Extract the [X, Y] coordinate from the center of the cell holding the provided text.  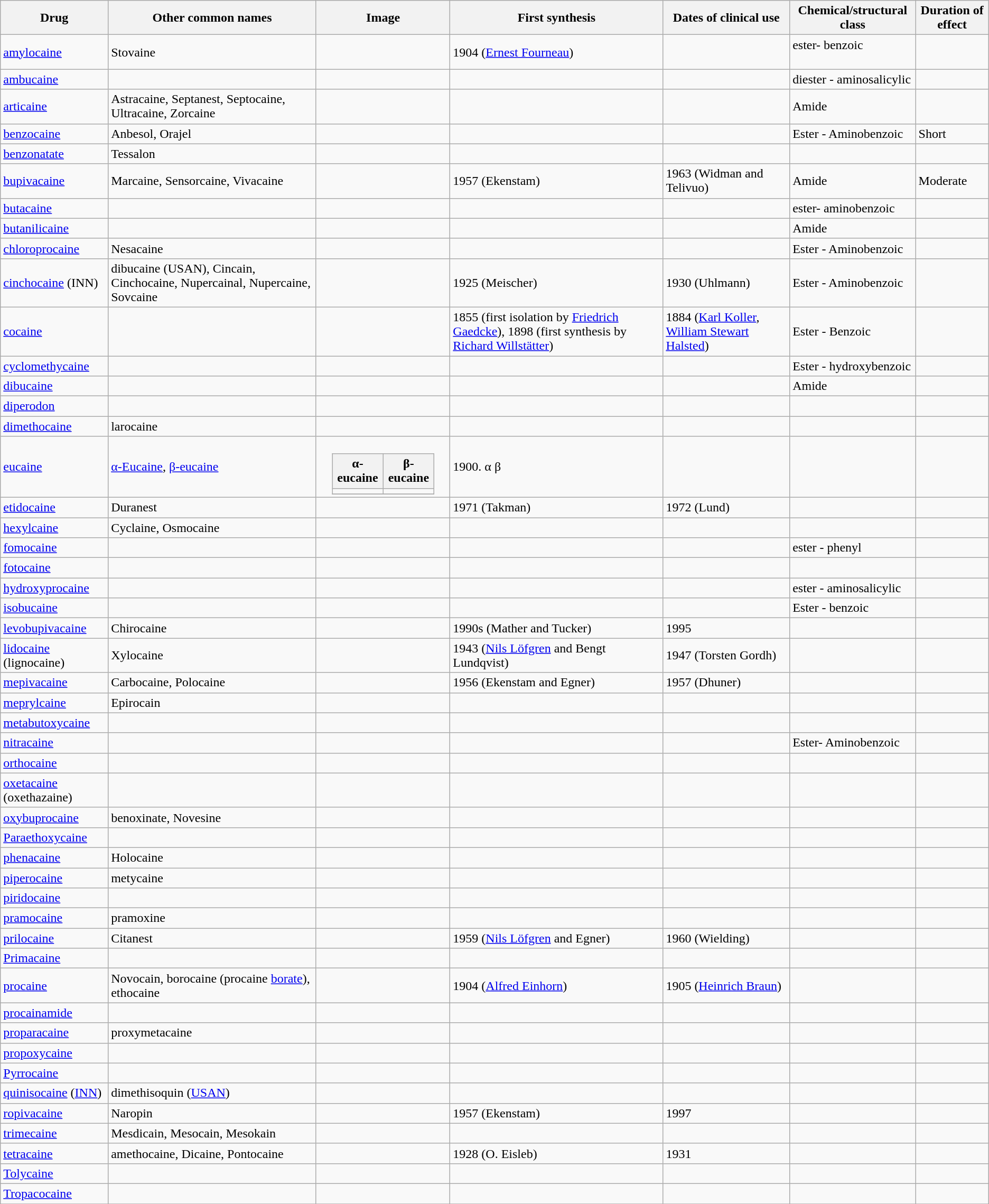
Pyrrocaine [54, 1073]
Ester - Benzoic [853, 331]
1997 [726, 1113]
orthocaine [54, 763]
Ester - benzoic [853, 608]
articaine [54, 107]
1972 (Lund) [726, 507]
Epirocain [212, 703]
prilocaine [54, 938]
1928 (O. Eisleb) [557, 1153]
1900. α β [557, 467]
cinchocaine (INN) [54, 283]
Dates of clinical use [726, 18]
Tessalon [212, 154]
Stovaine [212, 52]
1925 (Meischer) [557, 283]
butacaine [54, 208]
Xylocaine [212, 655]
Chemical/structural class [853, 18]
cyclomethycaine [54, 366]
α-eucaine [358, 471]
benzonatate [54, 154]
proxymetacaine [212, 1033]
Ester - hydroxybenzoic [853, 366]
procainamide [54, 1013]
Short [952, 134]
Mesdicain, Mesocain, Mesokain [212, 1133]
Other common names [212, 18]
Carbocaine, Polocaine [212, 683]
1884 (Karl Koller, William Stewart Halsted) [726, 331]
Tropacocaine [54, 1193]
meprylcaine [54, 703]
First synthesis [557, 18]
oxetacaine (oxethazaine) [54, 790]
mepivacaine [54, 683]
chloroprocaine [54, 248]
Primacaine [54, 958]
Moderate [952, 181]
nitracaine [54, 743]
diester - aminosalicylic [853, 79]
diperodon [54, 406]
dimethocaine [54, 426]
amethocaine, Dicaine, Pontocaine [212, 1153]
dimethisoquin (USAN) [212, 1093]
hydroxyprocaine [54, 588]
1990s (Mather and Tucker) [557, 628]
1947 (Torsten Gordh) [726, 655]
ester - aminosalicylic [853, 588]
metabutoxycaine [54, 723]
tetracaine [54, 1153]
Naropin [212, 1113]
isobucaine [54, 608]
Nesacaine [212, 248]
1905 (Heinrich Braun) [726, 986]
pramocaine [54, 918]
1956 (Ekenstam and Egner) [557, 683]
1995 [726, 628]
metycaine [212, 878]
1930 (Uhlmann) [726, 283]
Holocaine [212, 857]
α-eucaine β-eucaine [382, 467]
propoxycaine [54, 1053]
larocaine [212, 426]
ropivacaine [54, 1113]
ester- aminobenzoic [853, 208]
1904 (Alfred Einhorn) [557, 986]
piperocaine [54, 878]
Drug [54, 18]
Tolycaine [54, 1173]
piridocaine [54, 898]
benzocaine [54, 134]
dibucaine (USAN), Cincain, Cinchocaine, Nupercainal, Nupercaine, Sovcaine [212, 283]
1957 (Dhuner) [726, 683]
fotocaine [54, 568]
Duranest [212, 507]
oxybuprocaine [54, 817]
Cyclaine, Osmocaine [212, 528]
1943 (Nils Löfgren and Bengt Lundqvist) [557, 655]
Novocain, borocaine (procaine borate), ethocaine [212, 986]
1971 (Takman) [557, 507]
Duration of effect [952, 18]
hexylcaine [54, 528]
eucaine [54, 467]
pramoxine [212, 918]
ambucaine [54, 79]
1963 (Widman and Telivuo) [726, 181]
Paraethoxycaine [54, 837]
phenacaine [54, 857]
trimecaine [54, 1133]
Anbesol, Orajel [212, 134]
1855 (first isolation by Friedrich Gaedcke), 1898 (first synthesis by Richard Willstätter) [557, 331]
dibucaine [54, 386]
1904 (Ernest Fourneau) [557, 52]
ester- benzoic [853, 52]
etidocaine [54, 507]
quinisocaine (INN) [54, 1093]
procaine [54, 986]
butanilicaine [54, 228]
ester - phenyl [853, 548]
amylocaine [54, 52]
levobupivacaine [54, 628]
cocaine [54, 331]
proparacaine [54, 1033]
Astracaine, Septanest, Septocaine, Ultracaine, Zorcaine [212, 107]
1960 (Wielding) [726, 938]
lidocaine(lignocaine) [54, 655]
Image [382, 18]
Ester- Aminobenzoic [853, 743]
benoxinate, Novesine [212, 817]
Marcaine, Sensorcaine, Vivacaine [212, 181]
bupivacaine [54, 181]
Chirocaine [212, 628]
β-eucaine [408, 471]
α-Eucaine, β-eucaine [212, 467]
Citanest [212, 938]
fomocaine [54, 548]
1931 [726, 1153]
1959 (Nils Löfgren and Egner) [557, 938]
